Identify which cell holds the provided text, then report its (x, y) central coordinate. 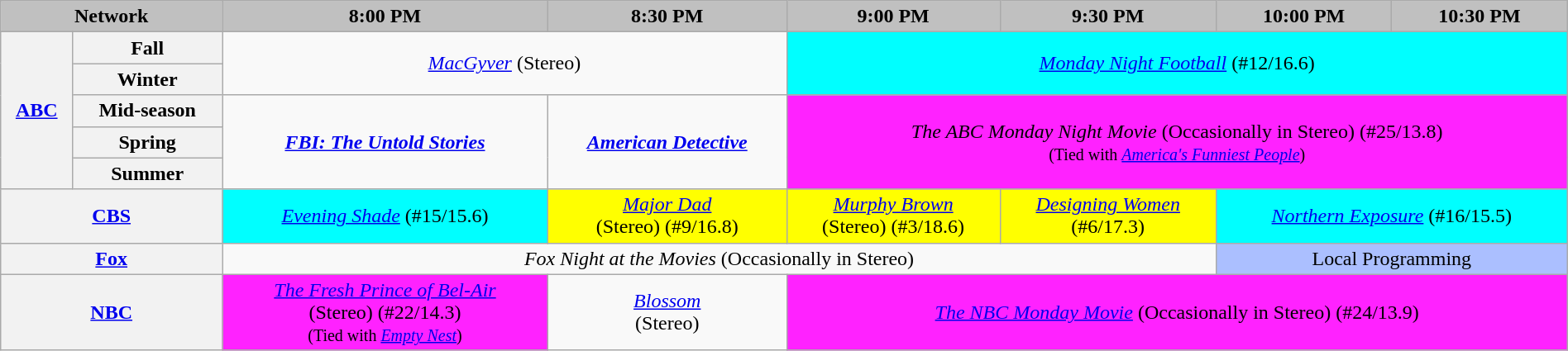
Fox (112, 259)
Evening Shade (#15/15.6) (385, 216)
NBC (112, 312)
FBI: The Untold Stories (385, 142)
10:30 PM (1480, 17)
Fox Night at the Movies (Occasionally in Stereo) (719, 259)
8:00 PM (385, 17)
Spring (147, 142)
Fall (147, 48)
The NBC Monday Movie (Occasionally in Stereo) (#24/13.9) (1177, 312)
Major Dad(Stereo) (#9/16.8) (667, 216)
Monday Night Football (#12/16.6) (1177, 64)
The ABC Monday Night Movie (Occasionally in Stereo) (#25/13.8)(Tied with America's Funniest People) (1177, 142)
ABC (36, 111)
8:30 PM (667, 17)
9:00 PM (893, 17)
10:00 PM (1303, 17)
Designing Women(#6/17.3) (1108, 216)
CBS (112, 216)
Summer (147, 173)
MacGyver (Stereo) (504, 64)
American Detective (667, 142)
Mid-season (147, 111)
The Fresh Prince of Bel-Air(Stereo) (#22/14.3)(Tied with Empty Nest) (385, 312)
9:30 PM (1108, 17)
Northern Exposure (#16/15.5) (1391, 216)
Network (112, 17)
Local Programming (1391, 259)
Winter (147, 79)
Blossom(Stereo) (667, 312)
Murphy Brown(Stereo) (#3/18.6) (893, 216)
